Pinpoint the cell where the given text exists, returning its [x, y] midpoint coordinate. 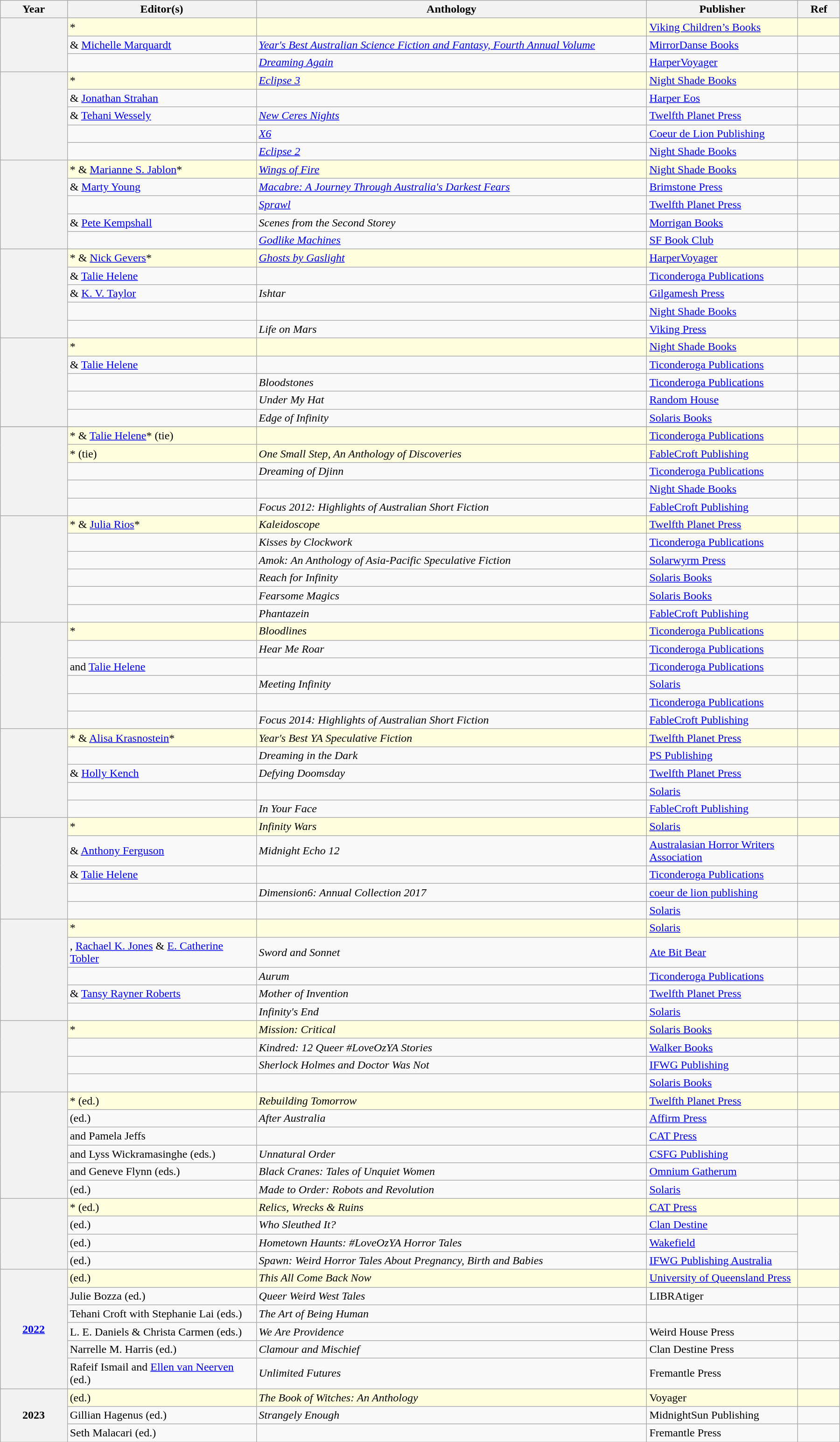
Reach for Infinity [452, 578]
In Your Face [452, 809]
Voyager [722, 1397]
2023 [34, 1415]
One Small Step, An Anthology of Discoveries [452, 453]
& Holly Kench [161, 773]
Mission: Critical [452, 1029]
Kisses by Clockwork [452, 542]
Ghosts by Gaslight [452, 258]
PS Publishing [722, 755]
We Are Providence [452, 1331]
Random House [722, 400]
Bloodstones [452, 382]
Wings of Fire [452, 169]
Aurum [452, 976]
Kindred: 12 Queer #LoveOzYA Stories [452, 1047]
Ref [819, 9]
* & Marianne S. Jablon* [161, 169]
Eclipse 2 [452, 151]
Seth Malacari (ed.) [161, 1433]
Australasian Horror Writers Association [722, 851]
IFWG Publishing [722, 1065]
Who Sleuthed It? [452, 1225]
Unnatural Order [452, 1154]
and Geneve Flynn (eds.) [161, 1172]
& K. V. Taylor [161, 294]
Walker Books [722, 1047]
& Anthony Ferguson [161, 851]
2022 [34, 1329]
New Ceres Nights [452, 116]
Sword and Sonnet [452, 952]
Viking Children’s Books [722, 27]
Brimstone Press [722, 187]
Infinity Wars [452, 827]
This All Come Back Now [452, 1278]
Anthology [452, 9]
& Jonathan Strahan [161, 98]
& Michelle Marquardt [161, 45]
& Marty Young [161, 187]
Year [34, 9]
LIBRAtiger [722, 1296]
and Pamela Jeffs [161, 1136]
Infinity's End [452, 1012]
Black Cranes: Tales of Unquiet Women [452, 1172]
* & Julia Rios* [161, 525]
Mother of Invention [452, 994]
Coeur de Lion Publishing [722, 134]
Ishtar [452, 294]
Morrigan Books [722, 223]
Harper Eos [722, 98]
MidnightSun Publishing [722, 1415]
Dreaming in the Dark [452, 755]
Solarwyrm Press [722, 560]
Narrelle M. Harris (ed.) [161, 1349]
, Rachael K. Jones & E. Catherine Tobler [161, 952]
and Lyss Wickramasinghe (eds.) [161, 1154]
Year's Best YA Speculative Fiction [452, 738]
Edge of Infinity [452, 418]
X6 [452, 134]
* & Nick Gevers* [161, 258]
Gillian Hagenus (ed.) [161, 1415]
CSFG Publishing [722, 1154]
Made to Order: Robots and Revolution [452, 1189]
Focus 2014: Highlights of Australian Short Fiction [452, 720]
Focus 2012: Highlights of Australian Short Fiction [452, 506]
coeur de lion publishing [722, 893]
Clan Destine [722, 1225]
Publisher [722, 9]
After Australia [452, 1118]
Unlimited Futures [452, 1373]
Spawn: Weird Horror Tales About Pregnancy, Birth and Babies [452, 1260]
IFWG Publishing Australia [722, 1260]
& Tansy Rayner Roberts [161, 994]
Defying Doomsday [452, 773]
Sherlock Holmes and Doctor Was Not [452, 1065]
Julie Bozza (ed.) [161, 1296]
L. E. Daniels & Christa Carmen (eds.) [161, 1331]
Clan Destine Press [722, 1349]
Midnight Echo 12 [452, 851]
Macabre: A Journey Through Australia's Darkest Fears [452, 187]
Weird House Press [722, 1331]
& Tehani Wessely [161, 116]
University of Queensland Press [722, 1278]
* & Talie Helene* (tie) [161, 436]
* (tie) [161, 453]
* & Alisa Krasnostein* [161, 738]
and Talie Helene [161, 667]
Hear Me Roar [452, 649]
Affirm Press [722, 1118]
Relics, Wrecks & Ruins [452, 1207]
Editor(s) [161, 9]
& Pete Kempshall [161, 223]
Bloodlines [452, 631]
Strangely Enough [452, 1415]
Life on Mars [452, 329]
Omnium Gatherum [722, 1172]
MirrorDanse Books [722, 45]
The Art of Being Human [452, 1314]
Under My Hat [452, 400]
Wakefield [722, 1243]
Gilgamesh Press [722, 294]
Ate Bit Bear [722, 952]
Eclipse 3 [452, 80]
Tehani Croft with Stephanie Lai (eds.) [161, 1314]
Dreaming of Djinn [452, 471]
Clamour and Mischief [452, 1349]
Amok: An Anthology of Asia-Pacific Speculative Fiction [452, 560]
Godlike Machines [452, 240]
Kaleidoscope [452, 525]
Phantazein [452, 613]
Dimension6: Annual Collection 2017 [452, 893]
Rafeif Ismail and Ellen van Neerven (ed.) [161, 1373]
Meeting Infinity [452, 684]
Viking Press [722, 329]
Year's Best Australian Science Fiction and Fantasy, Fourth Annual Volume [452, 45]
Dreaming Again [452, 63]
SF Book Club [722, 240]
Fearsome Magics [452, 596]
Hometown Haunts: #LoveOzYA Horror Tales [452, 1243]
Queer Weird West Tales [452, 1296]
The Book of Witches: An Anthology [452, 1397]
Scenes from the Second Storey [452, 223]
Sprawl [452, 204]
Rebuilding Tomorrow [452, 1100]
